Scan for the cell matching the given text and deliver its [x, y] coordinate at center. 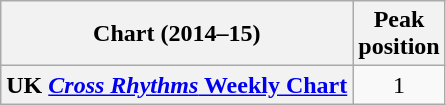
UK Cross Rhythms Weekly Chart [177, 85]
Peakposition [399, 34]
1 [399, 85]
Chart (2014–15) [177, 34]
